Pinpoint the cell where the given text exists, returning its (X, Y) midpoint coordinate. 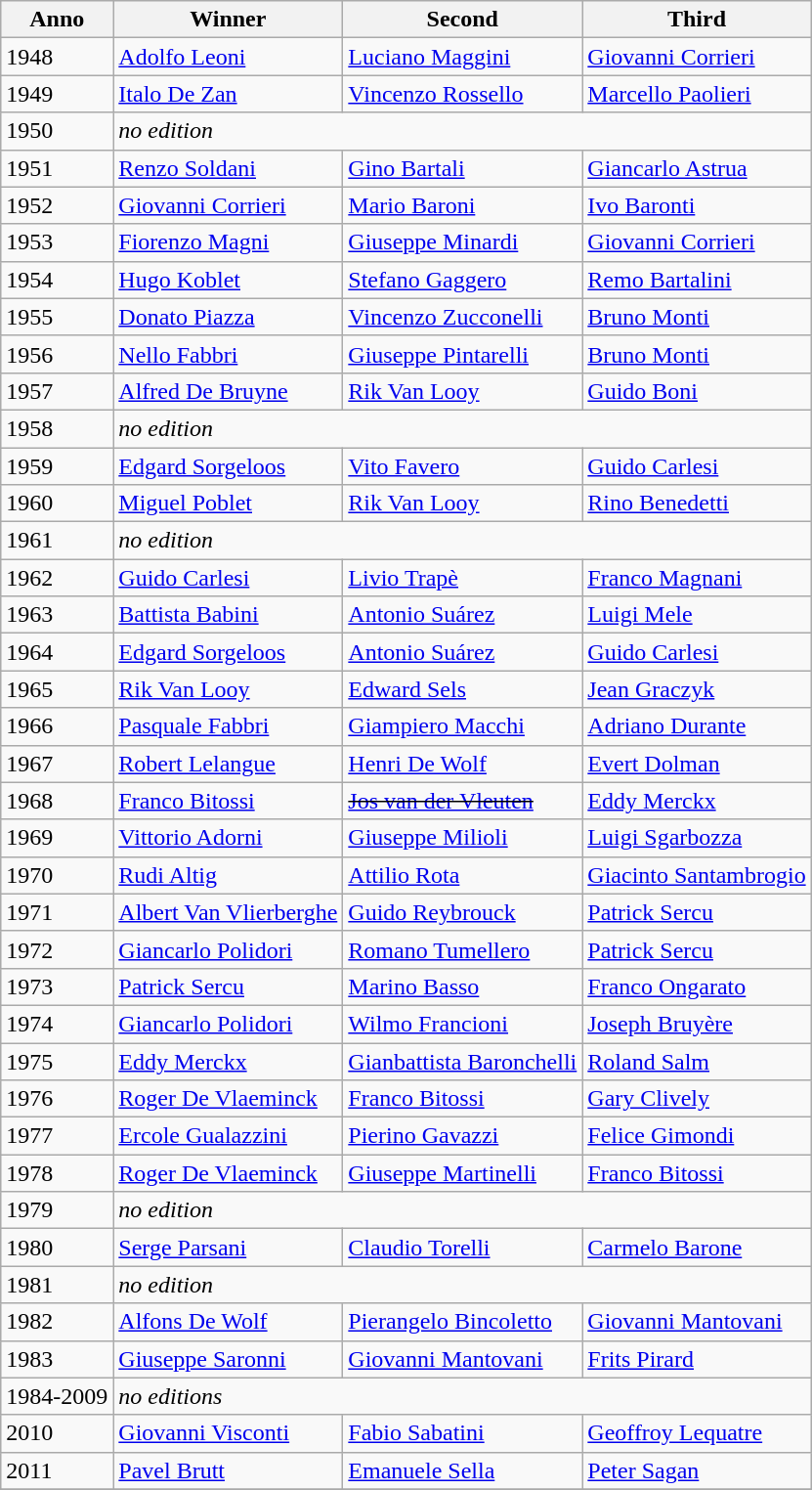
1950 (57, 131)
Ivo Baronti (697, 205)
1952 (57, 205)
Renzo Soldani (229, 168)
Felice Gimondi (697, 1136)
no editions (462, 1396)
Rino Benedetti (697, 504)
1969 (57, 838)
1972 (57, 949)
1955 (57, 317)
Guido Reybrouck (463, 912)
1961 (57, 541)
Attilio Rota (463, 875)
Gino Bartali (463, 168)
Third (697, 20)
Roland Salm (697, 1061)
Vincenzo Zucconelli (463, 317)
Jean Graczyk (697, 689)
Carmelo Barone (697, 1248)
Luigi Mele (697, 615)
Second (463, 20)
Henri De Wolf (463, 764)
1968 (57, 801)
Alfred De Bruyne (229, 391)
Giuseppe Pintarelli (463, 354)
1980 (57, 1248)
Claudio Torelli (463, 1248)
Edward Sels (463, 689)
1976 (57, 1099)
1984-2009 (57, 1396)
Peter Sagan (697, 1470)
Anno (57, 20)
1963 (57, 615)
Mario Baroni (463, 205)
1948 (57, 57)
1975 (57, 1061)
Nello Fabbri (229, 354)
1982 (57, 1322)
Donato Piazza (229, 317)
1970 (57, 875)
Pierino Gavazzi (463, 1136)
Winner (229, 20)
Fabio Sabatini (463, 1433)
Frits Pirard (697, 1359)
Fiorenzo Magni (229, 242)
Rudi Altig (229, 875)
1973 (57, 986)
1981 (57, 1285)
Evert Dolman (697, 764)
Giovanni Visconti (229, 1433)
Giancarlo Astrua (697, 168)
1949 (57, 94)
1954 (57, 280)
Adriano Durante (697, 726)
Livio Trapè (463, 578)
1979 (57, 1210)
1957 (57, 391)
Giuseppe Milioli (463, 838)
Giuseppe Minardi (463, 242)
1953 (57, 242)
Vincenzo Rossello (463, 94)
Gianbattista Baronchelli (463, 1061)
Italo De Zan (229, 94)
1964 (57, 652)
Hugo Koblet (229, 280)
Adolfo Leoni (229, 57)
Guido Boni (697, 391)
Pavel Brutt (229, 1470)
Miguel Poblet (229, 504)
1966 (57, 726)
Battista Babini (229, 615)
Marino Basso (463, 986)
Marcello Paolieri (697, 94)
Gary Clively (697, 1099)
1974 (57, 1024)
2010 (57, 1433)
Robert Lelangue (229, 764)
Stefano Gaggero (463, 280)
1962 (57, 578)
Vittorio Adorni (229, 838)
1971 (57, 912)
Pierangelo Bincoletto (463, 1322)
1960 (57, 504)
Jos van der Vleuten (463, 801)
Joseph Bruyère (697, 1024)
1967 (57, 764)
1965 (57, 689)
1983 (57, 1359)
Remo Bartalini (697, 280)
Vito Favero (463, 466)
Franco Magnani (697, 578)
Ercole Gualazzini (229, 1136)
Luigi Sgarbozza (697, 838)
Wilmo Francioni (463, 1024)
2011 (57, 1470)
Giuseppe Martinelli (463, 1173)
Serge Parsani (229, 1248)
Giampiero Macchi (463, 726)
1956 (57, 354)
Albert Van Vlierberghe (229, 912)
Emanuele Sella (463, 1470)
Geoffroy Lequatre (697, 1433)
Giacinto Santambrogio (697, 875)
1958 (57, 428)
Franco Ongarato (697, 986)
Alfons De Wolf (229, 1322)
Pasquale Fabbri (229, 726)
Romano Tumellero (463, 949)
Giuseppe Saronni (229, 1359)
Luciano Maggini (463, 57)
1951 (57, 168)
1978 (57, 1173)
1959 (57, 466)
1977 (57, 1136)
